Determine the (X, Y) coordinate at the center of the cell enclosing the given text.  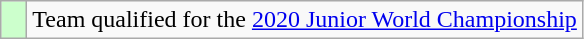
Team qualified for the 2020 Junior World Championship (305, 20)
